Determine the (x, y) coordinate at the center of the cell enclosing the given text.  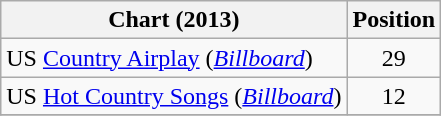
12 (394, 96)
US Country Airplay (Billboard) (174, 58)
29 (394, 58)
Chart (2013) (174, 20)
Position (394, 20)
US Hot Country Songs (Billboard) (174, 96)
